Provide the [X, Y] coordinate of the cell's center where the given text is located.  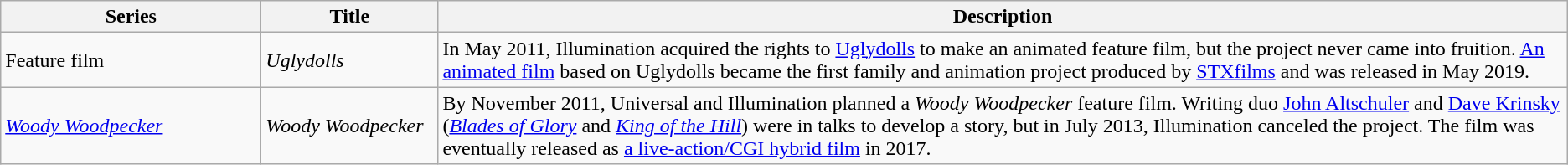
Description [1003, 17]
Feature film [131, 60]
Series [131, 17]
Title [350, 17]
Uglydolls [350, 60]
